Output the [x, y] coordinate of the center of the cell containing the given text.  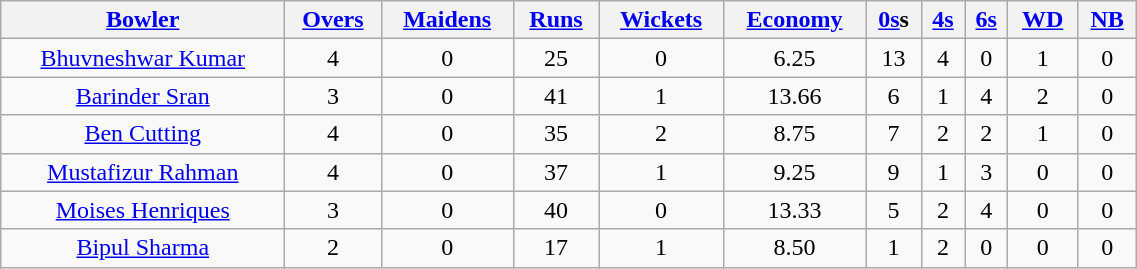
41 [556, 96]
4s [942, 20]
5 [894, 210]
9 [894, 172]
9.25 [794, 172]
0ss [894, 20]
Overs [333, 20]
35 [556, 134]
25 [556, 58]
17 [556, 248]
13 [894, 58]
WD [1043, 20]
Moises Henriques [143, 210]
Barinder Sran [143, 96]
Maidens [447, 20]
13.33 [794, 210]
37 [556, 172]
NB [1108, 20]
13.66 [794, 96]
8.75 [794, 134]
Bipul Sharma [143, 248]
7 [894, 134]
Runs [556, 20]
Mustafizur Rahman [143, 172]
6.25 [794, 58]
Economy [794, 20]
Bhuvneshwar Kumar [143, 58]
Bowler [143, 20]
40 [556, 210]
Wickets [661, 20]
6s [986, 20]
6 [894, 96]
8.50 [794, 248]
Ben Cutting [143, 134]
